Search for the cell housing the specified text and yield its (X, Y) center coordinate. 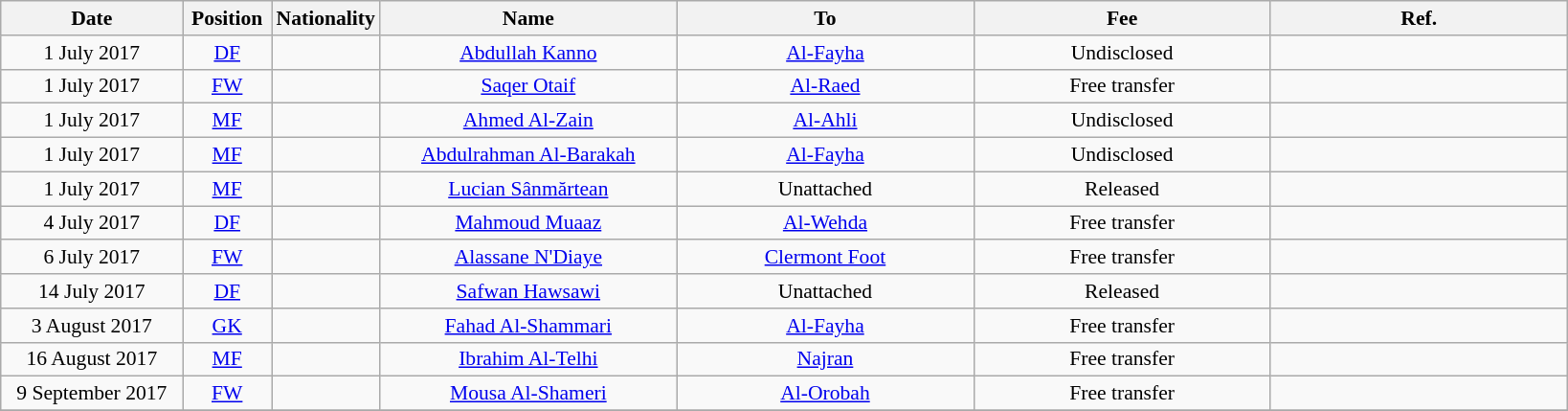
Mousa Al-Shameri (528, 394)
Ahmed Al-Zain (528, 121)
Nationality (325, 18)
Al-Ahli (825, 121)
Saqer Otaif (528, 86)
Mahmoud Muaaz (528, 223)
To (825, 18)
Al-Orobah (825, 394)
Ref. (1419, 18)
Clermont Foot (825, 258)
6 July 2017 (92, 258)
Position (228, 18)
3 August 2017 (92, 326)
Abdulrahman Al-Barakah (528, 155)
14 July 2017 (92, 291)
Alassane N'Diaye (528, 258)
9 September 2017 (92, 394)
Fee (1122, 18)
GK (228, 326)
Ibrahim Al-Telhi (528, 359)
16 August 2017 (92, 359)
4 July 2017 (92, 223)
Al-Wehda (825, 223)
Safwan Hawsawi (528, 291)
Fahad Al-Shammari (528, 326)
Date (92, 18)
Name (528, 18)
Najran (825, 359)
Abdullah Kanno (528, 53)
Lucian Sânmărtean (528, 189)
Al-Raed (825, 86)
